For the text-containing cell, return its midpoint in [X, Y] coordinate format. 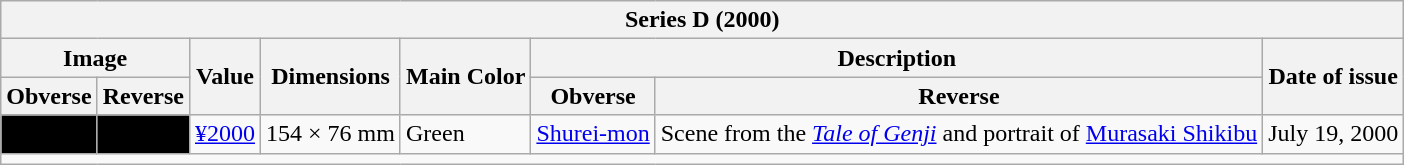
¥2000 [224, 134]
Scene from the Tale of Genji and portrait of Murasaki Shikibu [958, 134]
Description [897, 58]
Dimensions [331, 77]
Value [224, 77]
Shurei-mon [593, 134]
Date of issue [1334, 77]
Series D (2000) [702, 20]
Image [96, 58]
July 19, 2000 [1334, 134]
Green [465, 134]
154 × 76 mm [331, 134]
Main Color [465, 77]
